Identify which cell holds the provided text, then report its (x, y) central coordinate. 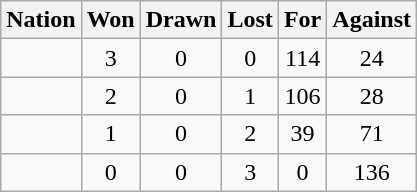
136 (372, 172)
71 (372, 134)
28 (372, 96)
Won (110, 20)
Nation (41, 20)
For (302, 20)
Against (372, 20)
Drawn (181, 20)
106 (302, 96)
39 (302, 134)
114 (302, 58)
24 (372, 58)
Lost (250, 20)
